For the text-containing cell, return its midpoint in [x, y] coordinate format. 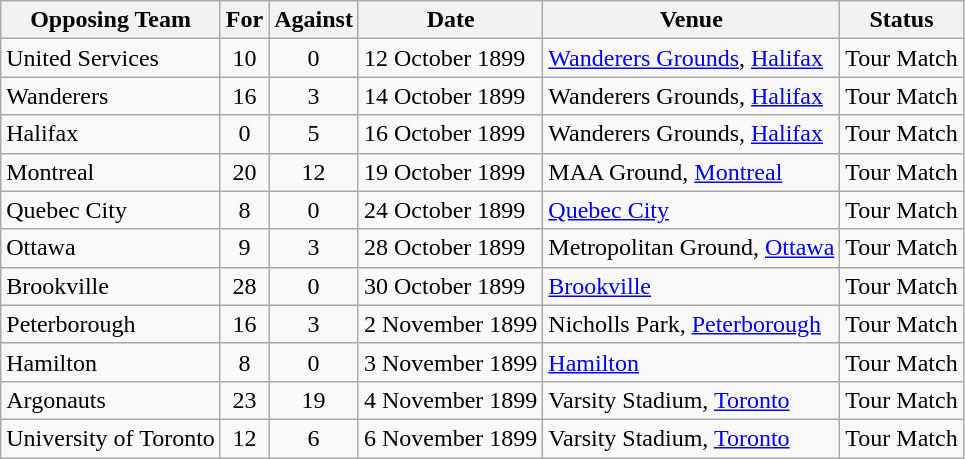
6 November 1899 [450, 438]
Against [314, 20]
10 [244, 58]
For [244, 20]
6 [314, 438]
Metropolitan Ground, Ottawa [692, 248]
30 October 1899 [450, 286]
Wanderers [111, 96]
14 October 1899 [450, 96]
9 [244, 248]
28 [244, 286]
Ottawa [111, 248]
24 October 1899 [450, 210]
4 November 1899 [450, 400]
Peterborough [111, 324]
20 [244, 172]
28 October 1899 [450, 248]
16 October 1899 [450, 134]
Status [902, 20]
19 [314, 400]
Montreal [111, 172]
Opposing Team [111, 20]
United Services [111, 58]
2 November 1899 [450, 324]
19 October 1899 [450, 172]
23 [244, 400]
Venue [692, 20]
3 November 1899 [450, 362]
5 [314, 134]
Nicholls Park, Peterborough [692, 324]
Argonauts [111, 400]
Halifax [111, 134]
12 October 1899 [450, 58]
Date [450, 20]
MAA Ground, Montreal [692, 172]
University of Toronto [111, 438]
